Return (X, Y) of the center of cell containing provided text 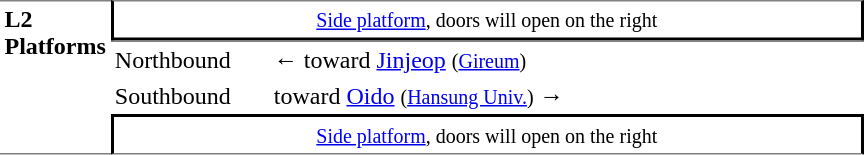
L2Platforms (55, 77)
← toward Jinjeop (Gireum) (566, 59)
Northbound (190, 59)
toward Oido (Hansung Univ.) → (566, 96)
Southbound (190, 96)
